Search for the cell housing the specified text and yield its [x, y] center coordinate. 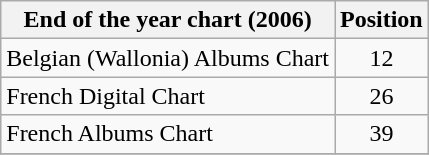
39 [381, 134]
Position [381, 20]
12 [381, 58]
French Digital Chart [168, 96]
Belgian (Wallonia) Albums Chart [168, 58]
26 [381, 96]
End of the year chart (2006) [168, 20]
French Albums Chart [168, 134]
